Return the (x, y) coordinate for the center point of the cell that contains the specified text.  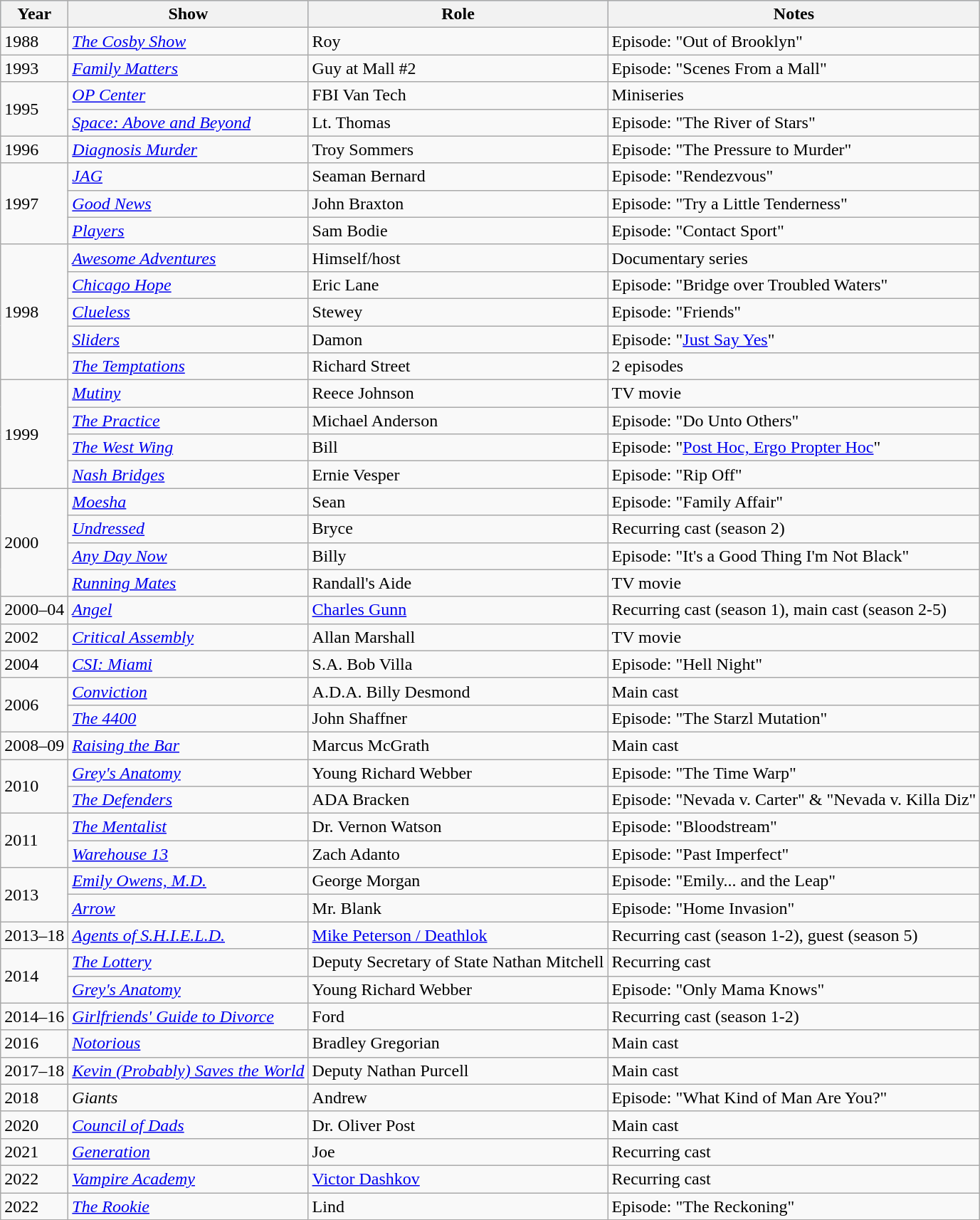
The 4400 (188, 718)
Critical Assembly (188, 637)
Recurring cast (season 2) (794, 529)
Episode: "Try a Little Tenderness" (794, 204)
Role (458, 14)
2010 (34, 786)
Chicago Hope (188, 285)
Emily Owens, M.D. (188, 881)
Mr. Blank (458, 908)
Show (188, 14)
Roy (458, 41)
Episode: "What Kind of Man Are You?" (794, 1098)
2013 (34, 895)
Episode: "Do Unto Others" (794, 421)
2000–04 (34, 610)
Sliders (188, 340)
2006 (34, 705)
Moesha (188, 502)
Episode: "Rip Off" (794, 475)
The Practice (188, 421)
Mutiny (188, 394)
Giants (188, 1098)
1988 (34, 41)
Zach Adanto (458, 854)
Troy Sommers (458, 149)
Episode: "The Time Warp" (794, 772)
1998 (34, 312)
Recurring cast (season 1-2) (794, 1016)
The Mentalist (188, 827)
FBI Van Tech (458, 95)
Richard Street (458, 367)
John Shaffner (458, 718)
Family Matters (188, 68)
Arrow (188, 908)
Episode: "Post Hoc, Ergo Propter Hoc" (794, 448)
2017–18 (34, 1071)
Nash Bridges (188, 475)
Damon (458, 340)
Any Day Now (188, 556)
Charles Gunn (458, 610)
Reece Johnson (458, 394)
2011 (34, 841)
2016 (34, 1043)
1999 (34, 434)
Episode: "The River of Stars" (794, 122)
Episode: "Nevada v. Carter" & "Nevada v. Killa Diz" (794, 800)
Michael Anderson (458, 421)
Good News (188, 204)
2000 (34, 542)
John Braxton (458, 204)
Episode: "Friends" (794, 312)
2008–09 (34, 745)
Year (34, 14)
Vampire Academy (188, 1179)
1993 (34, 68)
Victor Dashkov (458, 1179)
2014 (34, 976)
The West Wing (188, 448)
Recurring cast (season 1-2), guest (season 5) (794, 935)
Bill (458, 448)
Notorious (188, 1043)
Marcus McGrath (458, 745)
Bradley Gregorian (458, 1043)
2002 (34, 637)
A.D.A. Billy Desmond (458, 691)
1996 (34, 149)
2 episodes (794, 367)
Angel (188, 610)
Episode: "Out of Brooklyn" (794, 41)
1997 (34, 204)
Episode: "Home Invasion" (794, 908)
The Cosby Show (188, 41)
Episode: "It's a Good Thing I'm Not Black" (794, 556)
Episode: "Only Mama Knows" (794, 989)
Space: Above and Beyond (188, 122)
Girlfriends' Guide to Divorce (188, 1016)
Mike Peterson / Deathlok (458, 935)
Deputy Secretary of State Nathan Mitchell (458, 962)
The Rookie (188, 1206)
Deputy Nathan Purcell (458, 1071)
2021 (34, 1152)
2013–18 (34, 935)
Episode: "Bridge over Troubled Waters" (794, 285)
Warehouse 13 (188, 854)
Guy at Mall #2 (458, 68)
The Lottery (188, 962)
Episode: "The Pressure to Murder" (794, 149)
S.A. Bob Villa (458, 664)
George Morgan (458, 881)
Seaman Bernard (458, 177)
Episode: "The Reckoning" (794, 1206)
Awesome Adventures (188, 258)
Diagnosis Murder (188, 149)
Generation (188, 1152)
2018 (34, 1098)
Players (188, 231)
1995 (34, 109)
Recurring cast (season 1), main cast (season 2-5) (794, 610)
Undressed (188, 529)
Ernie Vesper (458, 475)
Conviction (188, 691)
Allan Marshall (458, 637)
Running Mates (188, 583)
Episode: "Emily... and the Leap" (794, 881)
Dr. Oliver Post (458, 1125)
Agents of S.H.I.E.L.D. (188, 935)
Himself/host (458, 258)
Council of Dads (188, 1125)
Episode: "Rendezvous" (794, 177)
Lind (458, 1206)
JAG (188, 177)
Dr. Vernon Watson (458, 827)
Andrew (458, 1098)
2020 (34, 1125)
Notes (794, 14)
Stewey (458, 312)
2014–16 (34, 1016)
Clueless (188, 312)
Joe (458, 1152)
Episode: "Hell Night" (794, 664)
Episode: "Contact Sport" (794, 231)
Sam Bodie (458, 231)
2004 (34, 664)
Episode: "Scenes From a Mall" (794, 68)
Bryce (458, 529)
Ford (458, 1016)
Lt. Thomas (458, 122)
The Defenders (188, 800)
Episode: "The Starzl Mutation" (794, 718)
Episode: "Just Say Yes" (794, 340)
Documentary series (794, 258)
Episode: "Past Imperfect" (794, 854)
OP Center (188, 95)
ADA Bracken (458, 800)
Eric Lane (458, 285)
Billy (458, 556)
Episode: "Bloodstream" (794, 827)
The Temptations (188, 367)
Episode: "Family Affair" (794, 502)
CSI: Miami (188, 664)
Kevin (Probably) Saves the World (188, 1071)
Miniseries (794, 95)
Raising the Bar (188, 745)
Randall's Aide (458, 583)
Sean (458, 502)
